For the text-containing cell, return its midpoint in [x, y] coordinate format. 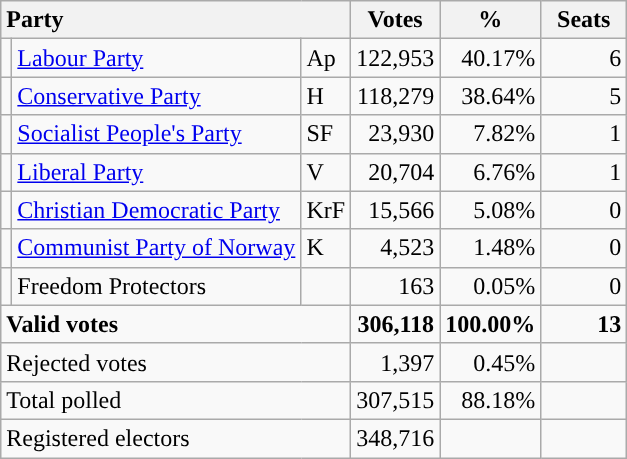
100.00% [490, 324]
Registered electors [176, 438]
122,953 [396, 58]
KrF [326, 210]
6.76% [490, 172]
Valid votes [176, 324]
Votes [396, 20]
306,118 [396, 324]
307,515 [396, 400]
Total polled [176, 400]
Freedom Protectors [156, 286]
88.18% [490, 400]
Seats [584, 20]
Ap [326, 58]
0.45% [490, 362]
163 [396, 286]
H [326, 96]
4,523 [396, 248]
V [326, 172]
38.64% [490, 96]
118,279 [396, 96]
40.17% [490, 58]
0.05% [490, 286]
SF [326, 134]
1.48% [490, 248]
7.82% [490, 134]
1,397 [396, 362]
Conservative Party [156, 96]
K [326, 248]
% [490, 20]
5.08% [490, 210]
Party [176, 20]
5 [584, 96]
20,704 [396, 172]
13 [584, 324]
Socialist People's Party [156, 134]
Communist Party of Norway [156, 248]
15,566 [396, 210]
Liberal Party [156, 172]
Labour Party [156, 58]
Rejected votes [176, 362]
Christian Democratic Party [156, 210]
23,930 [396, 134]
348,716 [396, 438]
6 [584, 58]
